Identify which cell holds the provided text, then report its (X, Y) central coordinate. 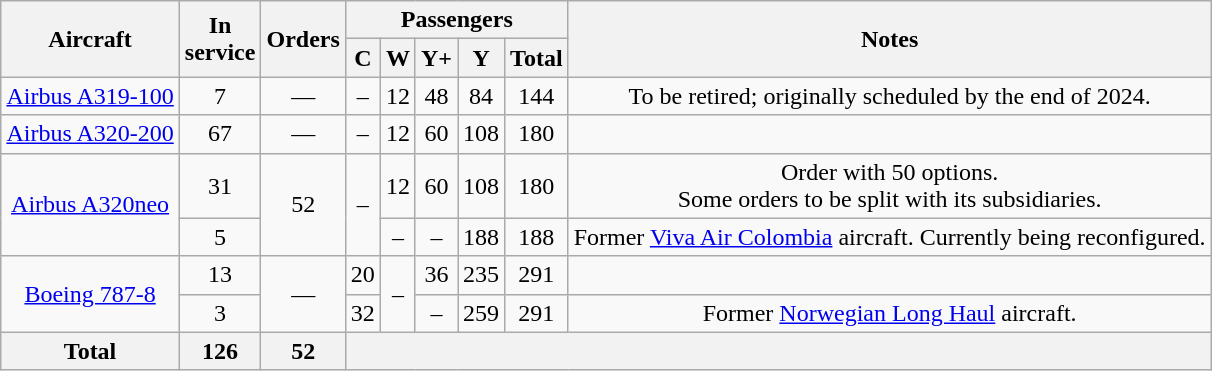
Notes (890, 39)
W (398, 58)
Aircraft (90, 39)
Boeing 787-8 (90, 294)
Order with 50 options. Some orders to be split with its subsidiaries. (890, 186)
67 (220, 134)
13 (220, 275)
144 (537, 96)
84 (482, 96)
Y+ (436, 58)
31 (220, 186)
7 (220, 96)
259 (482, 313)
To be retired; originally scheduled by the end of 2024. (890, 96)
3 (220, 313)
Airbus A320neo (90, 204)
126 (220, 351)
Former Norwegian Long Haul aircraft. (890, 313)
32 (362, 313)
In service (220, 39)
235 (482, 275)
5 (220, 237)
Orders (303, 39)
Passengers (456, 20)
Former Viva Air Colombia aircraft. Currently being reconfigured. (890, 237)
C (362, 58)
Airbus A320-200 (90, 134)
Airbus A319-100 (90, 96)
Y (482, 58)
48 (436, 96)
20 (362, 275)
36 (436, 275)
